Return the [X, Y] coordinate for the center point of the cell that contains the specified text.  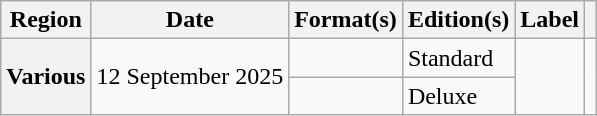
Various [46, 77]
Date [190, 20]
Label [550, 20]
12 September 2025 [190, 77]
Standard [458, 58]
Region [46, 20]
Format(s) [346, 20]
Deluxe [458, 96]
Edition(s) [458, 20]
